Identify which cell holds the provided text, then report its [X, Y] central coordinate. 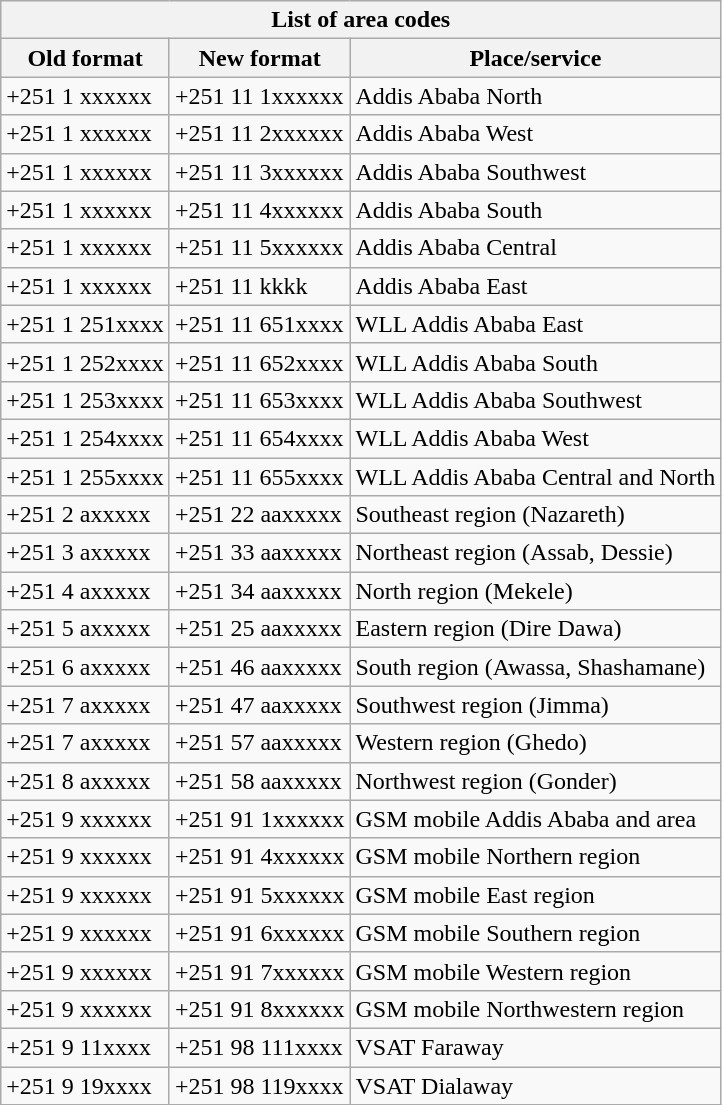
+251 11 5xxxxxx [260, 248]
+251 5 axxxxx [86, 629]
WLL Addis Ababa Southwest [536, 400]
+251 98 119xxxx [260, 1085]
Old format [86, 58]
+251 11 653xxxx [260, 400]
+251 33 aaxxxxx [260, 553]
South region (Awassa, Shashamane) [536, 667]
+251 91 7xxxxxx [260, 971]
GSM mobile East region [536, 895]
WLL Addis Ababa East [536, 324]
+251 47 aaxxxxx [260, 705]
+251 2 axxxxx [86, 515]
Addis Ababa North [536, 96]
+251 57 aaxxxxx [260, 743]
+251 4 axxxxx [86, 591]
+251 6 axxxxx [86, 667]
+251 11 2xxxxxx [260, 134]
Addis Ababa South [536, 210]
+251 91 1xxxxxx [260, 819]
Addis Ababa Southwest [536, 172]
+251 91 8xxxxxx [260, 1009]
+251 11 654xxxx [260, 438]
+251 1 253xxxx [86, 400]
+251 25 aaxxxxx [260, 629]
+251 34 aaxxxxx [260, 591]
Western region (Ghedo) [536, 743]
GSM mobile Northwestern region [536, 1009]
GSM mobile Southern region [536, 933]
+251 11 655xxxx [260, 477]
WLL Addis Ababa West [536, 438]
Northeast region (Assab, Dessie) [536, 553]
+251 8 axxxxx [86, 781]
Southwest region (Jimma) [536, 705]
+251 11 kkkk [260, 286]
+251 1 254xxxx [86, 438]
+251 1 255xxxx [86, 477]
VSAT Faraway [536, 1047]
+251 58 aaxxxxx [260, 781]
GSM mobile Northern region [536, 857]
Addis Ababa East [536, 286]
+251 91 5xxxxxx [260, 895]
+251 9 19xxxx [86, 1085]
Addis Ababa Central [536, 248]
+251 91 6xxxxxx [260, 933]
+251 3 axxxxx [86, 553]
Addis Ababa West [536, 134]
New format [260, 58]
Eastern region (Dire Dawa) [536, 629]
North region (Mekele) [536, 591]
VSAT Dialaway [536, 1085]
GSM mobile Western region [536, 971]
+251 1 252xxxx [86, 362]
+251 11 1xxxxxx [260, 96]
+251 11 3xxxxxx [260, 172]
+251 1 251xxxx [86, 324]
Northwest region (Gonder) [536, 781]
GSM mobile Addis Ababa and area [536, 819]
+251 91 4xxxxxx [260, 857]
List of area codes [361, 20]
WLL Addis Ababa Central and North [536, 477]
+251 46 aaxxxxx [260, 667]
+251 11 4xxxxxx [260, 210]
+251 22 aaxxxxx [260, 515]
Southeast region (Nazareth) [536, 515]
+251 98 111xxxx [260, 1047]
+251 9 11xxxx [86, 1047]
WLL Addis Ababa South [536, 362]
+251 11 652xxxx [260, 362]
Place/service [536, 58]
+251 11 651xxxx [260, 324]
